Capture the cell that displays the provided text and extract its (X, Y) central coordinate. 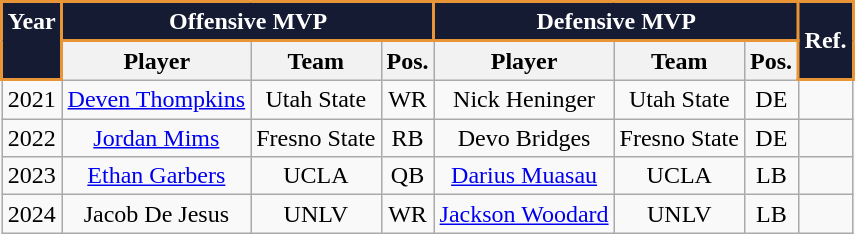
RB (408, 138)
Ref. (826, 41)
Jackson Woodard (524, 214)
Nick Heninger (524, 100)
Ethan Garbers (156, 176)
Defensive MVP (616, 22)
Devo Bridges (524, 138)
Jacob De Jesus (156, 214)
Year (32, 41)
2021 (32, 100)
2022 (32, 138)
Darius Muasau (524, 176)
Offensive MVP (248, 22)
Jordan Mims (156, 138)
2023 (32, 176)
Deven Thompkins (156, 100)
QB (408, 176)
2024 (32, 214)
